From the cell containing the given text, extract its center point as (x, y) coordinate. 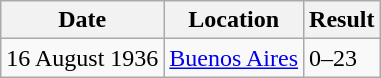
Buenos Aires (234, 58)
16 August 1936 (82, 58)
Date (82, 20)
Location (234, 20)
0–23 (342, 58)
Result (342, 20)
